Return the (x, y) coordinate for the center point of the cell that contains the specified text.  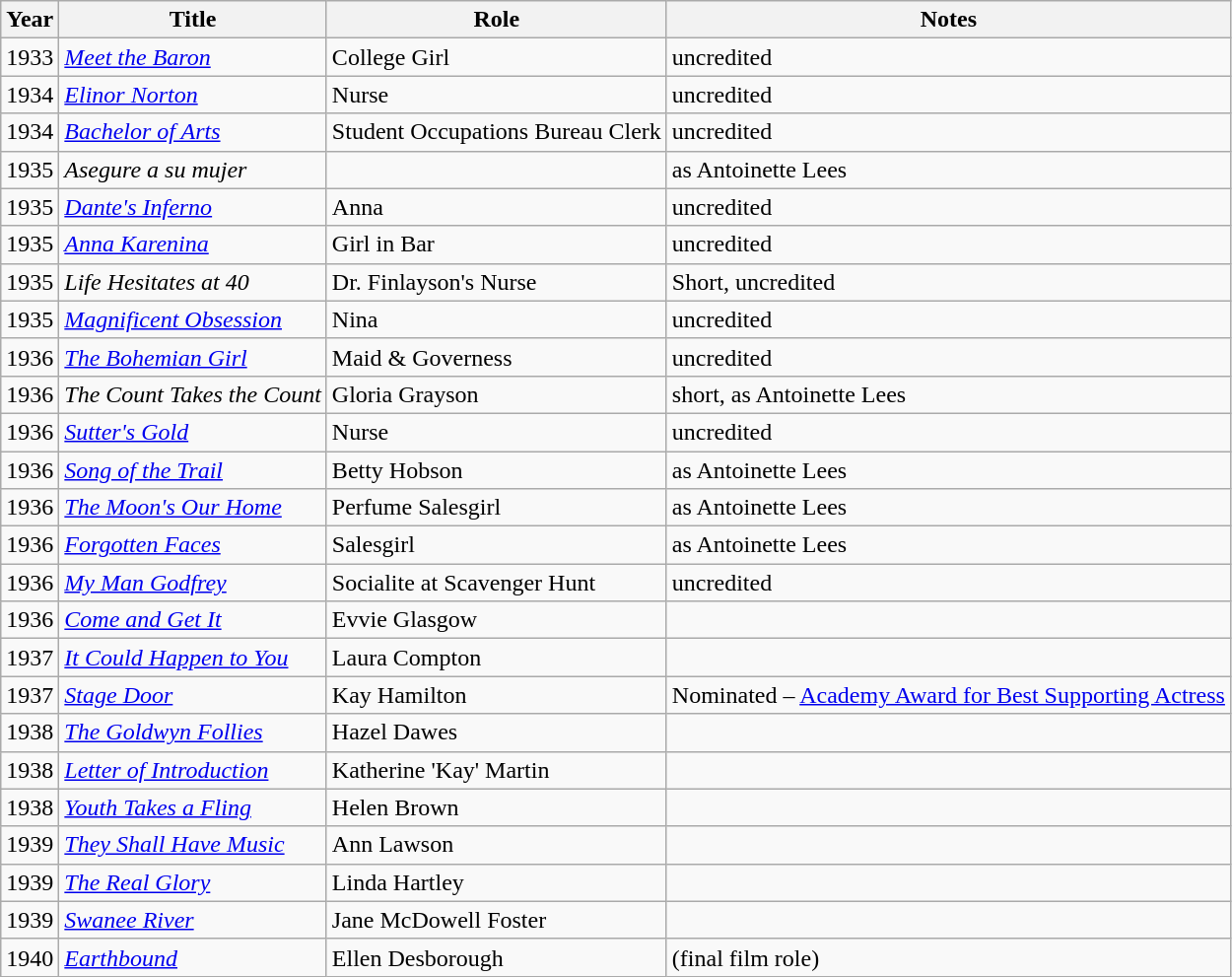
short, as Antoinette Lees (948, 394)
Anna Karenina (193, 244)
Ann Lawson (497, 845)
The Bohemian Girl (193, 357)
Hazel Dawes (497, 733)
Helen Brown (497, 807)
Role (497, 20)
Magnificent Obsession (193, 319)
Jane McDowell Foster (497, 920)
Bachelor of Arts (193, 132)
1940 (30, 957)
The Moon's Our Home (193, 508)
Dante's Inferno (193, 207)
Kay Hamilton (497, 695)
Salesgirl (497, 545)
Forgotten Faces (193, 545)
Earthbound (193, 957)
The Count Takes the Count (193, 394)
Laura Compton (497, 658)
Maid & Governess (497, 357)
Short, uncredited (948, 282)
Come and Get It (193, 620)
The Real Glory (193, 882)
Notes (948, 20)
Student Occupations Bureau Clerk (497, 132)
Betty Hobson (497, 470)
Nominated – Academy Award for Best Supporting Actress (948, 695)
They Shall Have Music (193, 845)
Life Hesitates at 40 (193, 282)
Katherine 'Kay' Martin (497, 770)
Meet the Baron (193, 57)
1933 (30, 57)
(final film role) (948, 957)
Ellen Desborough (497, 957)
Stage Door (193, 695)
Elinor Norton (193, 95)
It Could Happen to You (193, 658)
Youth Takes a Fling (193, 807)
Socialite at Scavenger Hunt (497, 583)
Swanee River (193, 920)
Nina (497, 319)
Title (193, 20)
Evvie Glasgow (497, 620)
Girl in Bar (497, 244)
Linda Hartley (497, 882)
Song of the Trail (193, 470)
College Girl (497, 57)
My Man Godfrey (193, 583)
Anna (497, 207)
Letter of Introduction (193, 770)
Sutter's Gold (193, 432)
The Goldwyn Follies (193, 733)
Perfume Salesgirl (497, 508)
Asegure a su mujer (193, 170)
Year (30, 20)
Gloria Grayson (497, 394)
Dr. Finlayson's Nurse (497, 282)
